Extract the (X, Y) coordinate from the center of the cell holding the provided text.  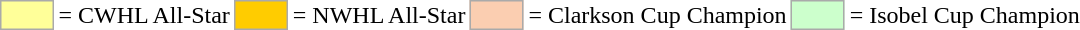
= NWHL All-Star (379, 15)
= Clarkson Cup Champion (658, 15)
= CWHL All-Star (144, 15)
